Provide the [x, y] coordinate of the cell's center where the given text is located.  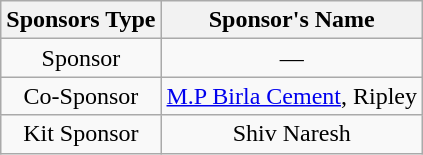
M.P Birla Cement, Ripley [292, 96]
Co-Sponsor [81, 96]
Sponsors Type [81, 20]
— [292, 58]
Kit Sponsor [81, 134]
Shiv Naresh [292, 134]
Sponsor [81, 58]
Sponsor's Name [292, 20]
